Find where the given text appears and provide that cell's center as (X, Y) coordinate. 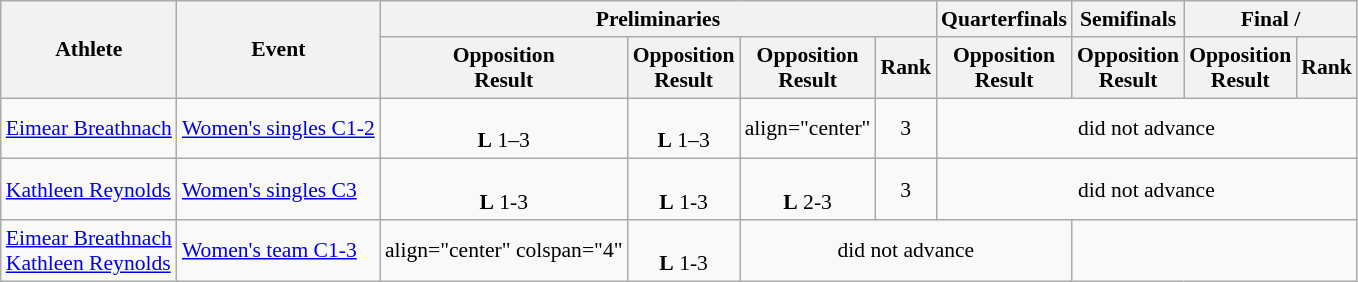
Preliminaries (658, 19)
Athlete (89, 50)
Final / (1270, 19)
Quarterfinals (1004, 19)
Kathleen Reynolds (89, 190)
Women's singles C1-2 (278, 128)
Semifinals (1128, 19)
L 2-3 (808, 190)
Women's singles C3 (278, 190)
Event (278, 50)
align="center" (808, 128)
align="center" colspan="4" (504, 250)
Eimear Breathnach (89, 128)
Eimear Breathnach Kathleen Reynolds (89, 250)
Women's team C1-3 (278, 250)
